Find where the given text appears and provide that cell's center as [X, Y] coordinate. 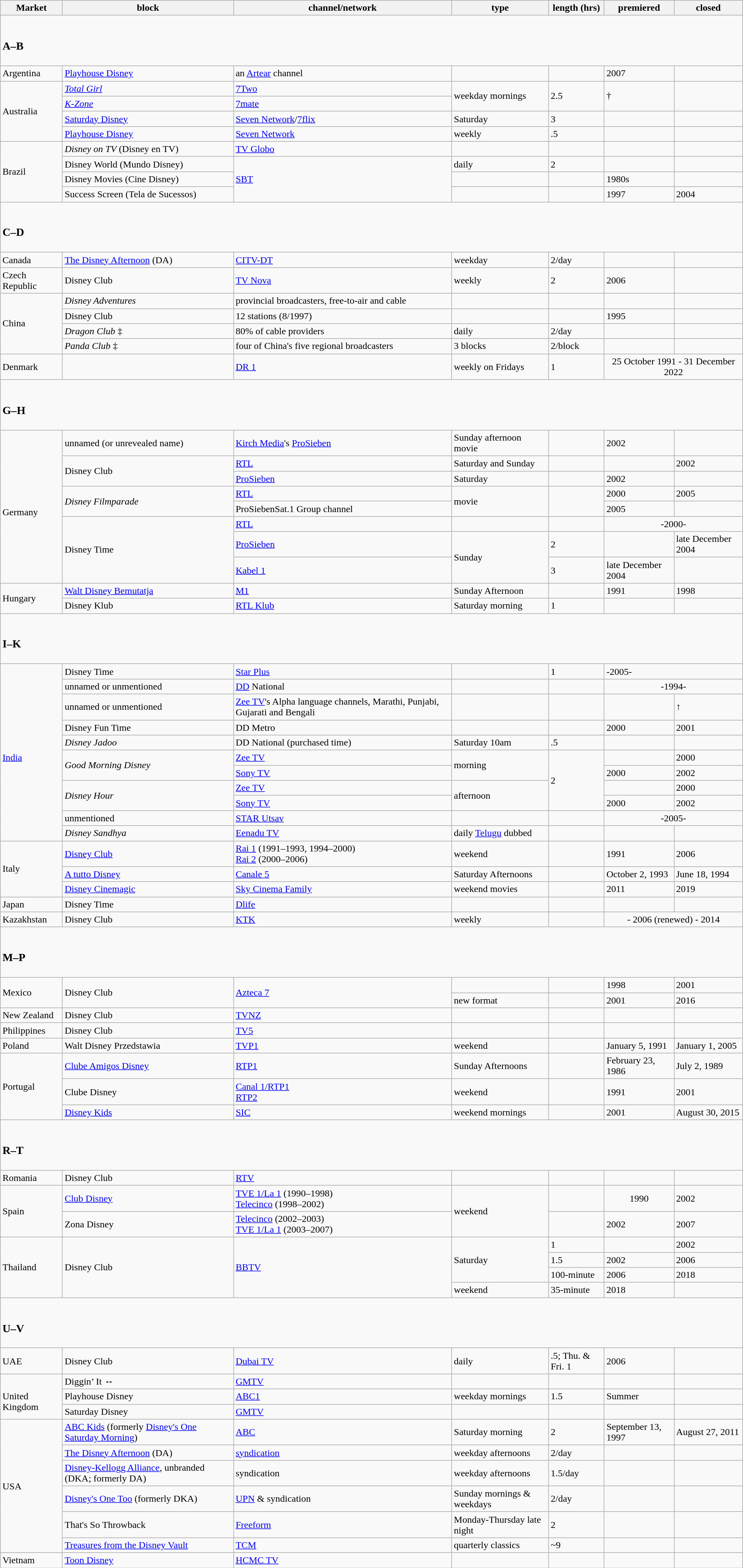
Clube Disney [148, 1092]
Zee TV's Alpha language channels, Marathi, Punjabi, Gujarati and Bengali [343, 707]
an Artear channel [343, 73]
TCM [343, 1545]
G–H [371, 405]
Portugal [32, 1086]
STAR Utsav [343, 818]
2011 [639, 889]
length (hrs) [576, 8]
weekly on Fridays [500, 367]
RTV [343, 1178]
Success Screen (Tela de Sucessos) [148, 195]
August 27, 2011 [708, 1432]
Sunday mornings & weekdays [500, 1499]
provincial broadcasters, free-to-air and cable [343, 301]
25 October 1991 - 31 December 2022 [673, 367]
closed [708, 8]
Denmark [32, 367]
Saturday and Sunday [500, 464]
Disney Movies (Cine Disney) [148, 179]
7Two [343, 89]
unmentioned [148, 818]
Treasures from the Disney Vault [148, 1545]
ABC Kids (formerly Disney's One Saturday Morning) [148, 1432]
Total Girl [148, 89]
movie [500, 501]
weekday [500, 260]
Sunday Afternoons [500, 1066]
Star Plus [343, 671]
80% of cable providers [343, 331]
HCMC TV [343, 1560]
Sunday afternoon movie [500, 443]
Disney Hour [148, 796]
Dragon Club ‡ [148, 331]
Disney Klub [148, 606]
October 2, 1993 [639, 874]
DD National [343, 686]
Azteca 7 [343, 993]
Japan [32, 904]
India [32, 752]
↑ [708, 707]
R–T [371, 1145]
ABC1 [343, 1397]
Dlife [343, 904]
Dubai TV [343, 1361]
Canada [32, 260]
Disney Cinemagic [148, 889]
Disney's One Too (formerly DKA) [148, 1499]
~9 [576, 1545]
TVE 1/La 1 (1990–1998)Telecinco (1998–2002) [343, 1198]
1990 [639, 1198]
1980s [639, 179]
UPN & syndication [343, 1499]
DR 1 [343, 367]
RTL Klub [343, 606]
quarterly classics [500, 1545]
Vietnam [32, 1560]
1997 [639, 195]
1995 [639, 316]
block [148, 8]
Canale 5 [343, 874]
Sunday [500, 557]
Walt Disney Przedstawia [148, 1046]
U–V [371, 1323]
I–K [371, 638]
BBTV [343, 1267]
Eenadu TV [343, 833]
1.5/day [576, 1473]
Disney Adventures [148, 301]
-1994- [673, 686]
Italy [32, 869]
Toon Disney [148, 1560]
four of China's five regional broadcasters [343, 346]
SIC [343, 1112]
September 13, 1997 [639, 1432]
TV Nova [343, 280]
Argentina [32, 73]
channel/network [343, 8]
TV Globo [343, 149]
Hungary [32, 598]
Disney Kids [148, 1112]
Panda Club ‡ [148, 346]
.5; Thu. & Fri. 1 [576, 1361]
January 1, 2005 [708, 1046]
K-Zone [148, 104]
DD Metro [343, 728]
unnamed (or unrevealed name) [148, 443]
Disney World (Mundo Disney) [148, 164]
Kirch Media's ProSieben [343, 443]
KTK [343, 919]
Romania [32, 1178]
TVP1 [343, 1046]
Zona Disney [148, 1224]
Australia [32, 111]
- 2006 (renewed) - 2014 [673, 919]
Brazil [32, 171]
ProSiebenSat.1 Group channel [343, 509]
2016 [708, 1000]
Good Morning Disney [148, 765]
Disney on TV (Disney en TV) [148, 149]
† [639, 96]
M–P [371, 952]
Sunday Afternoon [500, 591]
Seven Network [343, 134]
Freeform [343, 1524]
Diggin’ It ↔ [148, 1381]
February 23, 1986 [639, 1066]
A tutto Disney [148, 874]
June 18, 1994 [708, 874]
Sky Cinema Family [343, 889]
Disney Fun Time [148, 728]
Monday-Thursday late night [500, 1524]
Telecinco (2002–2003)TVE 1/La 1 (2003–2007) [343, 1224]
afternoon [500, 796]
Thailand [32, 1267]
Disney Filmparade [148, 501]
August 30, 2015 [708, 1112]
China [32, 324]
2/block [576, 346]
ABC [343, 1432]
3 blocks [500, 346]
RTP1 [343, 1066]
type [500, 8]
Market [32, 8]
Kabel 1 [343, 570]
7mate [343, 104]
Rai 1 (1991–1993, 1994–2000)Rai 2 (2000–2006) [343, 853]
weekend movies [500, 889]
weekend mornings [500, 1112]
daily Telugu dubbed [500, 833]
Clube Amigos Disney [148, 1066]
Saturday 10am [500, 743]
That's So Throwback [148, 1524]
SBT [343, 179]
July 2, 1989 [708, 1066]
Saturday Afternoons [500, 874]
35-minute [576, 1290]
A–B [371, 40]
new format [500, 1000]
Czech Republic [32, 280]
Germany [32, 507]
United Kingdom [32, 1397]
2004 [708, 195]
Mexico [32, 993]
-2000- [673, 524]
M1 [343, 591]
USA [32, 1486]
Philippines [32, 1031]
100-minute [576, 1275]
Spain [32, 1211]
TV5 [343, 1031]
Kazakhstan [32, 919]
Disney Sandhya [148, 833]
UAE [32, 1361]
TVNZ [343, 1015]
2019 [708, 889]
12 stations (8/1997) [343, 316]
Club Disney [148, 1198]
Disney Jadoo [148, 743]
Poland [32, 1046]
morning [500, 765]
Walt Disney Bemutatja [148, 591]
C–D [371, 227]
DD National (purchased time) [343, 743]
Summer [639, 1397]
CITV-DT [343, 260]
New Zealand [32, 1015]
Seven Network/7flix [343, 119]
premiered [639, 8]
2.5 [576, 96]
Disney-Kellogg Alliance, unbranded (DKA; formerly DA) [148, 1473]
January 5, 1991 [639, 1046]
Canal 1/RTP1RTP2 [343, 1092]
